Extract the [X, Y] coordinate from the center of the cell holding the provided text.  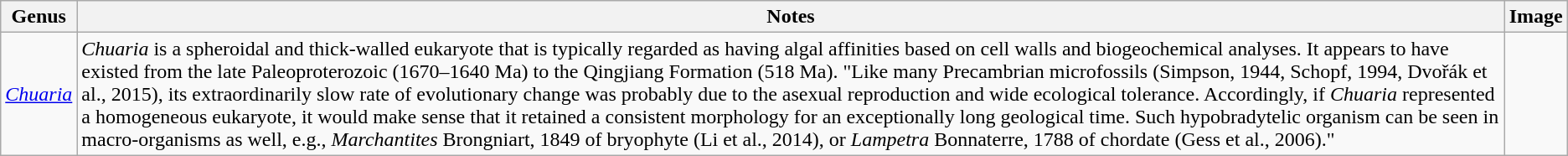
Chuaria [39, 94]
Image [1536, 17]
Notes [791, 17]
Genus [39, 17]
